Extract the [X, Y] coordinate from the center of the cell holding the provided text.  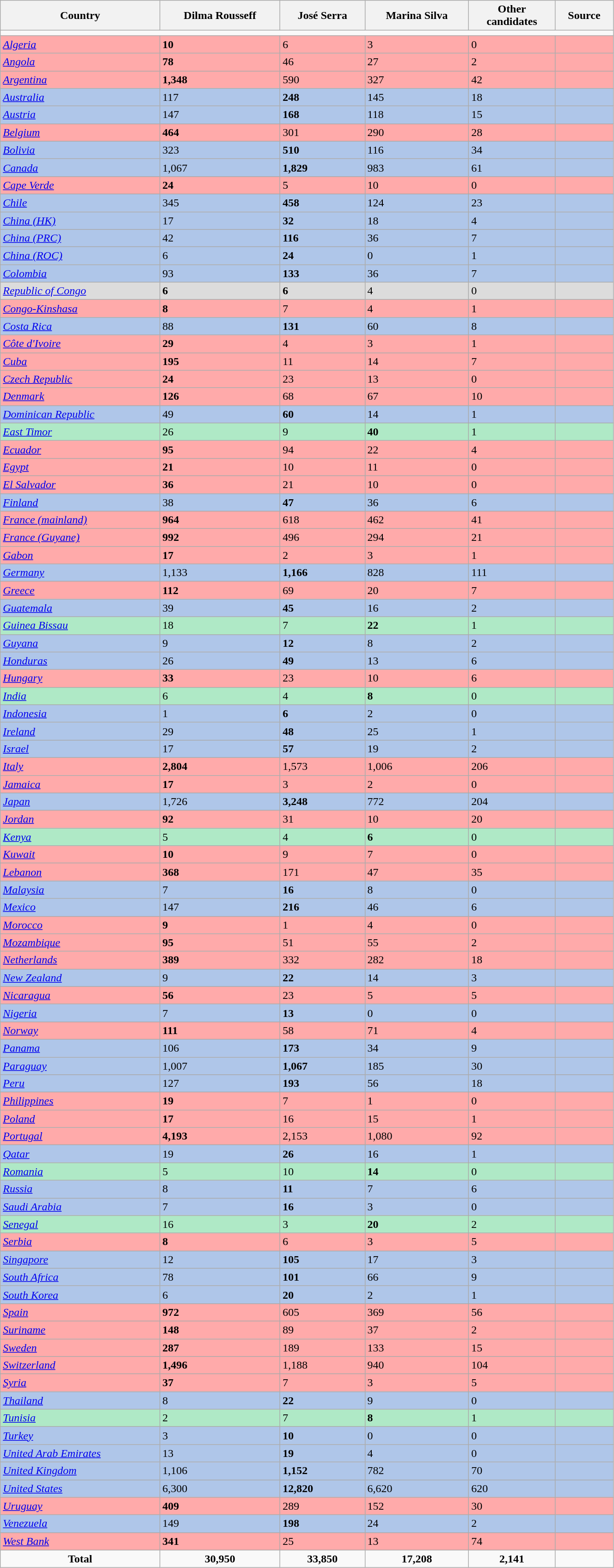
2,141 [512, 1559]
Germany [80, 573]
Country [80, 16]
58 [323, 1030]
Cape Verde [80, 185]
131 [323, 326]
4,193 [220, 1136]
1,106 [220, 1471]
Sweden [80, 1348]
Finland [80, 502]
68 [323, 397]
South Korea [80, 1295]
193 [323, 1084]
Philippines [80, 1101]
117 [220, 97]
206 [512, 766]
216 [323, 907]
Portugal [80, 1136]
France (mainland) [80, 520]
590 [323, 80]
148 [220, 1330]
1,829 [323, 167]
301 [323, 132]
195 [220, 361]
368 [220, 872]
Bolivia [80, 150]
Jordan [80, 819]
United Arab Emirates [80, 1453]
28 [512, 132]
389 [220, 960]
1,726 [220, 802]
Denmark [80, 397]
45 [323, 608]
510 [323, 150]
48 [323, 731]
38 [220, 502]
Hungary [80, 678]
Argentina [80, 80]
Switzerland [80, 1365]
71 [417, 1030]
Czech Republic [80, 379]
Guinea Bissau [80, 626]
204 [512, 802]
Turkey [80, 1436]
828 [417, 573]
290 [417, 132]
282 [417, 960]
Algeria [80, 44]
Poland [80, 1119]
Mexico [80, 907]
972 [220, 1312]
Syria [80, 1383]
Norway [80, 1030]
Guatemala [80, 608]
Jamaica [80, 784]
39 [220, 608]
496 [323, 538]
Costa Rica [80, 326]
983 [417, 167]
171 [323, 872]
Kuwait [80, 855]
94 [323, 449]
Paraguay [80, 1066]
93 [220, 273]
Austria [80, 115]
Spain [80, 1312]
70 [512, 1471]
Chile [80, 203]
1,006 [417, 766]
Serbia [80, 1242]
Canada [80, 167]
Netherlands [80, 960]
67 [417, 397]
51 [323, 942]
China (PRC) [80, 238]
Panama [80, 1048]
Honduras [80, 661]
964 [220, 520]
106 [220, 1048]
6,620 [417, 1488]
Belgium [80, 132]
124 [417, 203]
Congo-Kinshasa [80, 309]
17,208 [417, 1559]
27 [417, 62]
Lebanon [80, 872]
294 [417, 538]
1,080 [417, 1136]
149 [220, 1524]
772 [417, 802]
1,007 [220, 1066]
464 [220, 132]
12,820 [323, 1488]
Tunisia [80, 1418]
118 [417, 115]
88 [220, 326]
Peru [80, 1084]
Indonesia [80, 713]
Malaysia [80, 890]
South Africa [80, 1277]
Uruguay [80, 1506]
104 [512, 1365]
China (HK) [80, 221]
Morocco [80, 925]
Senegal [80, 1224]
Angola [80, 62]
327 [417, 80]
Ecuador [80, 449]
69 [323, 590]
3,248 [323, 802]
168 [323, 115]
112 [220, 590]
345 [220, 203]
Egypt [80, 467]
Russia [80, 1189]
West Bank [80, 1541]
409 [220, 1506]
30,950 [220, 1559]
Source [584, 16]
2,804 [220, 766]
El Salvador [80, 484]
289 [323, 1506]
40 [417, 432]
287 [220, 1348]
173 [323, 1048]
Japan [80, 802]
East Timor [80, 432]
782 [417, 1471]
France (Guyane) [80, 538]
1,166 [323, 573]
Dilma Rousseff [220, 16]
605 [323, 1312]
José Serra [323, 16]
Qatar [80, 1154]
66 [417, 1277]
Guyana [80, 643]
Total [80, 1559]
458 [323, 203]
Italy [80, 766]
Other candidates [512, 16]
Nigeria [80, 1013]
32 [323, 221]
33 [220, 678]
China (ROC) [80, 256]
Dominican Republic [80, 414]
323 [220, 150]
462 [417, 520]
55 [417, 942]
31 [323, 819]
Mozambique [80, 942]
Ireland [80, 731]
1,573 [323, 766]
Greece [80, 590]
New Zealand [80, 978]
2,153 [323, 1136]
Israel [80, 749]
189 [323, 1348]
341 [220, 1541]
Thailand [80, 1401]
185 [417, 1066]
89 [323, 1330]
1,496 [220, 1365]
620 [512, 1488]
Gabon [80, 555]
248 [323, 97]
United Kingdom [80, 1471]
Romania [80, 1171]
940 [417, 1365]
Venezuela [80, 1524]
1,152 [323, 1471]
Republic of Congo [80, 291]
Marina Silva [417, 16]
United States [80, 1488]
101 [323, 1277]
992 [220, 538]
6,300 [220, 1488]
Colombia [80, 273]
Cuba [80, 361]
Saudi Arabia [80, 1207]
Nicaragua [80, 995]
57 [323, 749]
Côte d'Ivoire [80, 344]
74 [512, 1541]
1,188 [323, 1365]
India [80, 696]
41 [512, 520]
33,850 [323, 1559]
1,133 [220, 573]
145 [417, 97]
332 [323, 960]
Australia [80, 97]
369 [417, 1312]
Kenya [80, 837]
152 [417, 1506]
105 [323, 1259]
618 [323, 520]
Suriname [80, 1330]
Singapore [80, 1259]
35 [512, 872]
1,348 [220, 80]
61 [512, 167]
198 [323, 1524]
126 [220, 397]
127 [220, 1084]
